Locate the cell with the specified text and output its [x, y] center coordinate. 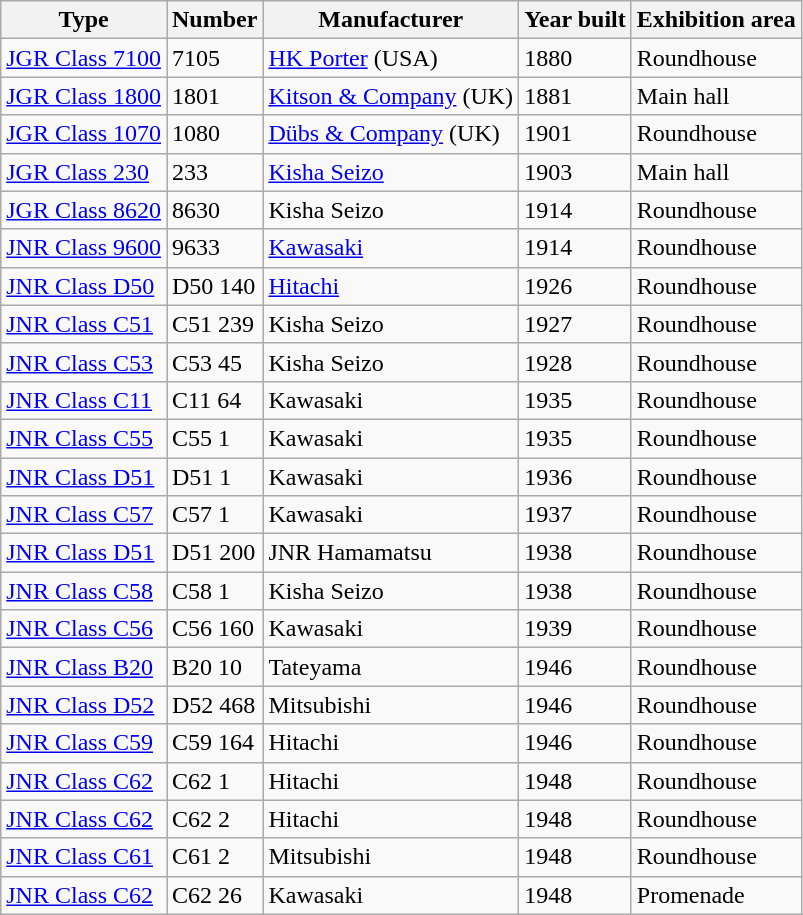
C58 1 [214, 591]
D51 1 [214, 477]
Promenade [716, 895]
JNR Class C59 [84, 743]
8630 [214, 210]
JNR Class C11 [84, 400]
B20 10 [214, 667]
Exhibition area [716, 20]
Type [84, 20]
Number [214, 20]
JNR Class C57 [84, 515]
C11 64 [214, 400]
1901 [576, 134]
9633 [214, 248]
Tateyama [391, 667]
Manufacturer [391, 20]
C51 239 [214, 324]
C62 1 [214, 781]
Dübs & Company (UK) [391, 134]
JGR Class 7100 [84, 58]
JNR Class B20 [84, 667]
C62 26 [214, 895]
JGR Class 230 [84, 172]
1880 [576, 58]
C62 2 [214, 819]
C59 164 [214, 743]
JNR Class 9600 [84, 248]
C55 1 [214, 438]
C56 160 [214, 629]
1903 [576, 172]
JNR Class C56 [84, 629]
Kitson & Company (UK) [391, 96]
1936 [576, 477]
1937 [576, 515]
7105 [214, 58]
D52 468 [214, 705]
JNR Class C58 [84, 591]
JNR Class D52 [84, 705]
JNR Class C51 [84, 324]
C53 45 [214, 362]
JNR Class C55 [84, 438]
233 [214, 172]
JNR Hamamatsu [391, 553]
JNR Class D50 [84, 286]
1080 [214, 134]
D50 140 [214, 286]
JNR Class C61 [84, 857]
HK Porter (USA) [391, 58]
Year built [576, 20]
1801 [214, 96]
C57 1 [214, 515]
JNR Class C53 [84, 362]
JGR Class 1800 [84, 96]
1881 [576, 96]
1926 [576, 286]
D51 200 [214, 553]
C61 2 [214, 857]
JGR Class 1070 [84, 134]
JGR Class 8620 [84, 210]
1927 [576, 324]
1939 [576, 629]
1928 [576, 362]
